Pinpoint the cell where the given text exists, returning its [x, y] midpoint coordinate. 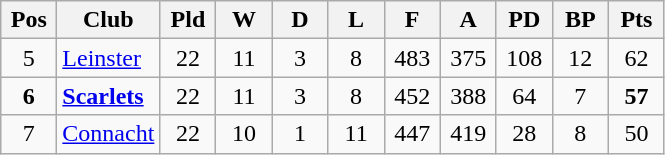
Leinster [108, 58]
447 [412, 134]
Scarlets [108, 96]
PD [524, 20]
Pld [188, 20]
62 [636, 58]
Connacht [108, 134]
452 [412, 96]
F [412, 20]
5 [29, 58]
64 [524, 96]
375 [468, 58]
12 [580, 58]
A [468, 20]
Pts [636, 20]
28 [524, 134]
50 [636, 134]
L [356, 20]
W [244, 20]
419 [468, 134]
483 [412, 58]
10 [244, 134]
Pos [29, 20]
D [300, 20]
6 [29, 96]
108 [524, 58]
1 [300, 134]
57 [636, 96]
BP [580, 20]
388 [468, 96]
Club [108, 20]
